Return [x, y] of the center of cell containing provided text 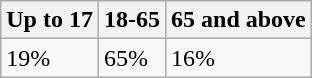
65 and above [239, 20]
18-65 [132, 20]
65% [132, 58]
Up to 17 [50, 20]
16% [239, 58]
19% [50, 58]
